Detect which cell encompasses the target text, then output its (x, y) center coordinate. 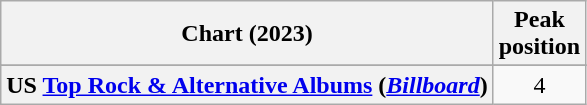
4 (539, 85)
Chart (2023) (247, 34)
US Top Rock & Alternative Albums (Billboard) (247, 85)
Peakposition (539, 34)
